Return [X, Y] of the center of cell containing provided text 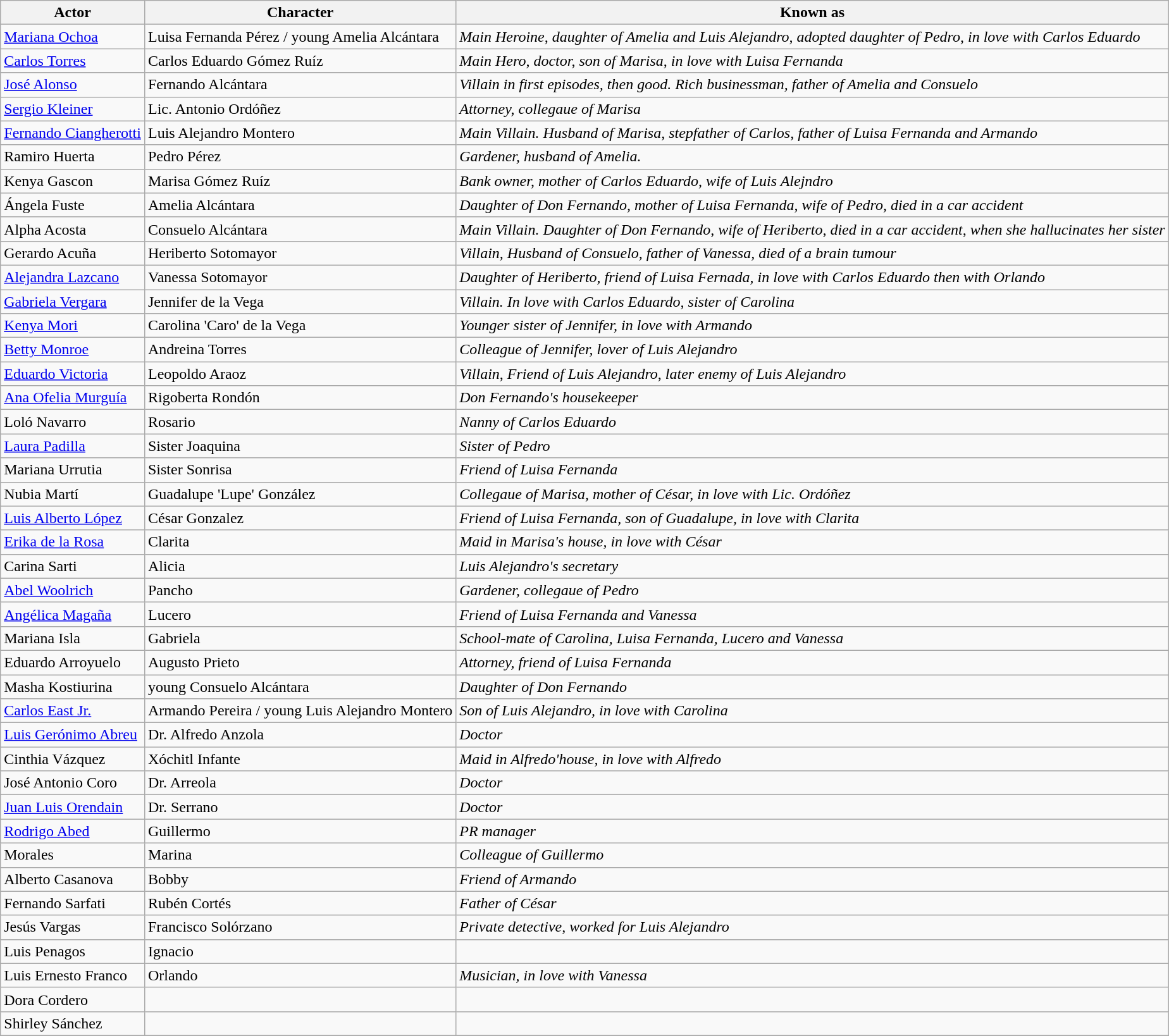
Sister Joaquina [300, 446]
Pedro Pérez [300, 157]
Leopoldo Araoz [300, 374]
Eduardo Victoria [73, 374]
Colleague of Jennifer, lover of Luis Alejandro [812, 350]
Lucero [300, 614]
young Consuelo Alcántara [300, 686]
Armando Pereira / young Luis Alejandro Montero [300, 711]
Alberto Casanova [73, 879]
Luisa Fernanda Pérez / young Amelia Alcántara [300, 37]
Daughter of Don Fernando [812, 686]
Daughter of Heriberto, friend of Luisa Fernada, in love with Carlos Eduardo then with Orlando [812, 277]
Alicia [300, 566]
Guillermo [300, 831]
Carlos Torres [73, 61]
Sister of Pedro [812, 446]
Musician, in love with Vanessa [812, 975]
Bobby [300, 879]
Ana Ofelia Murguía [73, 398]
Alejandra Lazcano [73, 277]
Fernando Alcántara [300, 85]
Fernando Ciangherotti [73, 133]
Attorney, friend of Luisa Fernanda [812, 662]
Dr. Alfredo Anzola [300, 735]
PR manager [812, 831]
Laura Padilla [73, 446]
Andreina Torres [300, 350]
Sister Sonrisa [300, 470]
Friend of Luisa Fernanda [812, 470]
Kenya Gascon [73, 181]
Villain in first episodes, then good. Rich businessman, father of Amelia and Consuelo [812, 85]
Friend of Armando [812, 879]
Amelia Alcántara [300, 205]
Pancho [300, 590]
Actor [73, 13]
Dora Cordero [73, 999]
Ángela Fuste [73, 205]
Carlos East Jr. [73, 711]
Dr. Serrano [300, 807]
Francisco Solórzano [300, 927]
Ramiro Huerta [73, 157]
Gabriela [300, 638]
Mariana Urrutia [73, 470]
Villain. In love with Carlos Eduardo, sister of Carolina [812, 302]
César Gonzalez [300, 518]
Masha Kostiurina [73, 686]
Luis Ernesto Franco [73, 975]
Character [300, 13]
Augusto Prieto [300, 662]
Luis Alejandro Montero [300, 133]
Collegaue of Marisa, mother of César, in love with Lic. Ordóñez [812, 494]
School-mate of Carolina, Luisa Fernanda, Lucero and Vanessa [812, 638]
Guadalupe 'Lupe' González [300, 494]
Gardener, husband of Amelia. [812, 157]
Dr. Arreola [300, 783]
Colleague of Guillermo [812, 855]
Bank owner, mother of Carlos Eduardo, wife of Luis Alejndro [812, 181]
Carina Sarti [73, 566]
Jennifer de la Vega [300, 302]
Private detective, worked for Luis Alejandro [812, 927]
Friend of Luisa Fernanda and Vanessa [812, 614]
Villain, Husband of Consuelo, father of Vanessa, died of a brain tumour [812, 253]
Maid in Marisa's house, in love with César [812, 542]
Lic. Antonio Ordóñez [300, 109]
Fernando Sarfati [73, 903]
Main Heroine, daughter of Amelia and Luis Alejandro, adopted daughter of Pedro, in love with Carlos Eduardo [812, 37]
Nubia Martí [73, 494]
Morales [73, 855]
Luis Penagos [73, 951]
Gardener, collegaue of Pedro [812, 590]
Luis Alberto López [73, 518]
Villain, Friend of Luis Alejandro, later enemy of Luis Alejandro [812, 374]
Friend of Luisa Fernanda, son of Guadalupe, in love with Clarita [812, 518]
Rubén Cortés [300, 903]
Carlos Eduardo Gómez Ruíz [300, 61]
Carolina 'Caro' de la Vega [300, 326]
Mariana Isla [73, 638]
José Antonio Coro [73, 783]
Rigoberta Rondón [300, 398]
Main Hero, doctor, son of Marisa, in love with Luisa Fernanda [812, 61]
Loló Navarro [73, 422]
Consuelo Alcántara [300, 229]
Heriberto Sotomayor [300, 253]
Clarita [300, 542]
Ignacio [300, 951]
Father of César [812, 903]
Luis Gerónimo Abreu [73, 735]
Sergio Kleiner [73, 109]
Xóchitl Infante [300, 759]
Abel Woolrich [73, 590]
Gabriela Vergara [73, 302]
Erika de la Rosa [73, 542]
Gerardo Acuña [73, 253]
Don Fernando's housekeeper [812, 398]
Eduardo Arroyuelo [73, 662]
Attorney, collegaue of Marisa [812, 109]
Main Villain. Daughter of Don Fernando, wife of Heriberto, died in a car accident, when she hallucinates her sister [812, 229]
Shirley Sánchez [73, 1023]
Marina [300, 855]
Betty Monroe [73, 350]
Main Villain. Husband of Marisa, stepfather of Carlos, father of Luisa Fernanda and Armando [812, 133]
Daughter of Don Fernando, mother of Luisa Fernanda, wife of Pedro, died in a car accident [812, 205]
Younger sister of Jennifer, in love with Armando [812, 326]
Cinthia Vázquez [73, 759]
Juan Luis Orendain [73, 807]
Son of Luis Alejandro, in love with Carolina [812, 711]
Orlando [300, 975]
Angélica Magaña [73, 614]
Alpha Acosta [73, 229]
Kenya Mori [73, 326]
Rosario [300, 422]
Luis Alejandro's secretary [812, 566]
Maid in Alfredo'house, in love with Alfredo [812, 759]
Mariana Ochoa [73, 37]
Marisa Gómez Ruíz [300, 181]
Known as [812, 13]
Nanny of Carlos Eduardo [812, 422]
José Alonso [73, 85]
Jesús Vargas [73, 927]
Rodrigo Abed [73, 831]
Vanessa Sotomayor [300, 277]
